Extract the [X, Y] coordinate from the center of the cell holding the provided text.  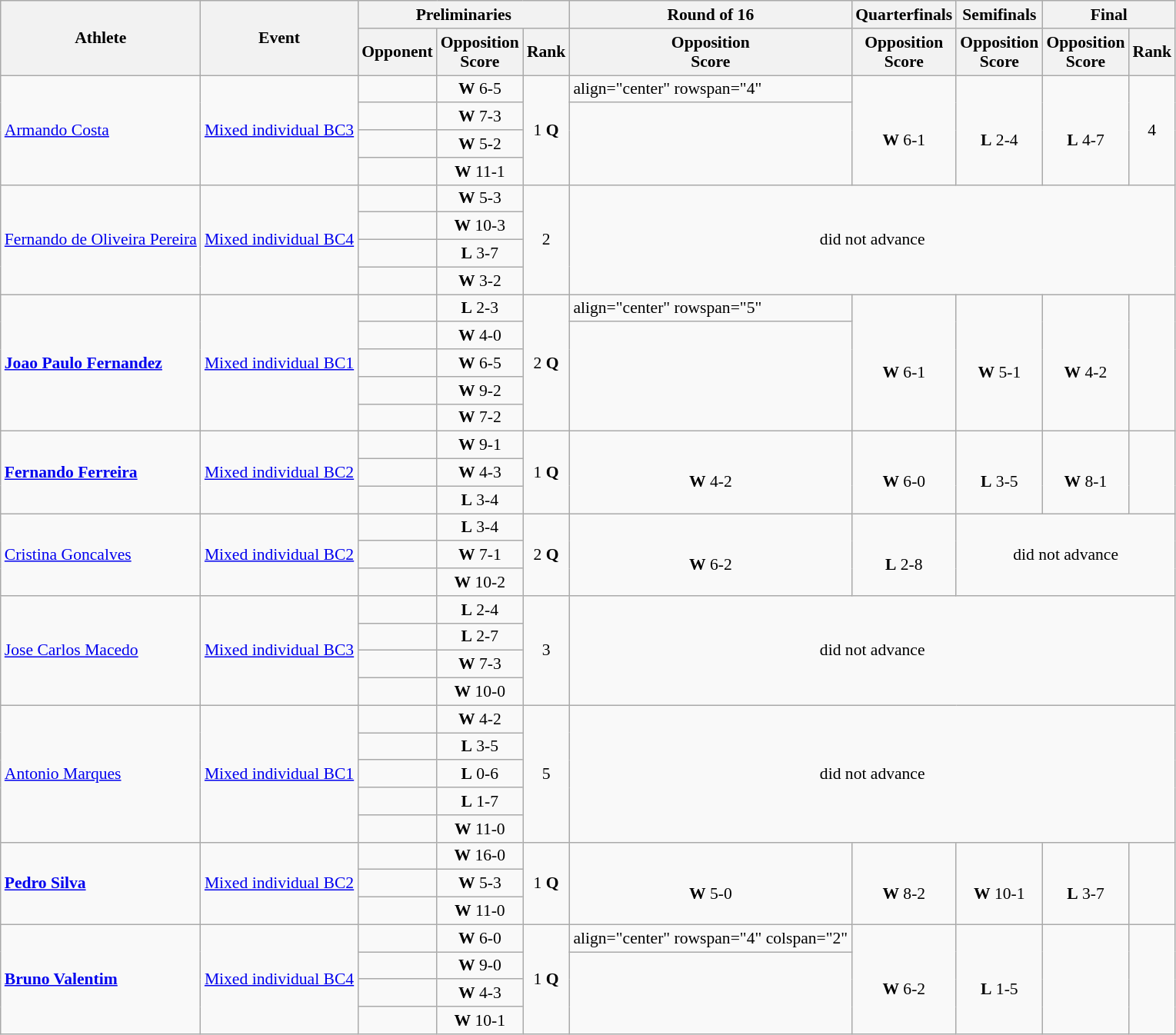
L 2-3 [480, 308]
3 [546, 651]
Armando Costa [101, 130]
L 2-7 [480, 637]
W 16-0 [480, 856]
W 7-2 [480, 418]
Fernando Ferreira [101, 472]
align="center" rowspan="4" [711, 89]
2 [546, 239]
Opponent [397, 52]
L 1-5 [999, 979]
Event [279, 38]
W 10-0 [480, 692]
L 0-6 [480, 774]
Athlete [101, 38]
Preliminaries [463, 15]
Antonio Marques [101, 774]
align="center" rowspan="4" colspan="2" [711, 938]
align="center" rowspan="5" [711, 308]
W 11-1 [480, 171]
Round of 16 [711, 15]
L 1-7 [480, 801]
5 [546, 774]
W 5-1 [999, 363]
W 9-0 [480, 966]
W 4-0 [480, 336]
4 [1152, 130]
Cristina Goncalves [101, 555]
W 5-2 [480, 144]
L 4-7 [1085, 130]
W 8-2 [904, 883]
Semifinals [999, 15]
Jose Carlos Macedo [101, 651]
L 2-8 [904, 555]
W 10-2 [480, 582]
Bruno Valentim [101, 979]
W 9-2 [480, 391]
W 7-1 [480, 555]
Quarterfinals [904, 15]
W 10-3 [480, 226]
Pedro Silva [101, 883]
W 3-2 [480, 281]
W 8-1 [1085, 472]
Joao Paulo Fernandez [101, 363]
Fernando de Oliveira Pereira [101, 239]
W 9-1 [480, 445]
Final [1109, 15]
W 5-0 [711, 883]
